Determine the [X, Y] coordinate at the center of the cell enclosing the given text.  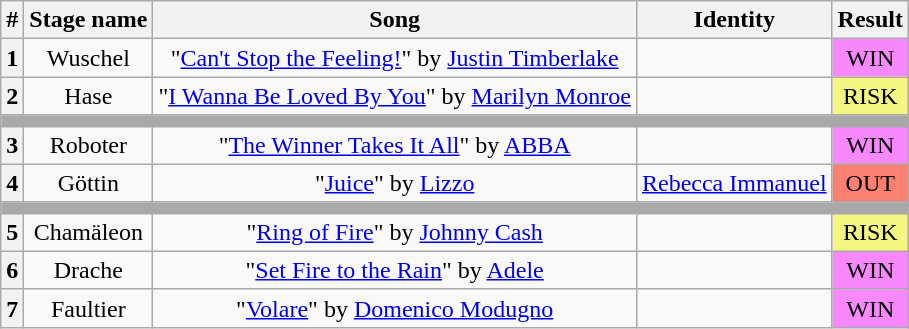
6 [12, 270]
"I Wanna Be Loved By You" by Marilyn Monroe [395, 96]
1 [12, 58]
3 [12, 145]
Song [395, 20]
Rebecca Immanuel [734, 183]
# [12, 20]
5 [12, 232]
"Ring of Fire" by Johnny Cash [395, 232]
OUT [870, 183]
"Can't Stop the Feeling!" by Justin Timberlake [395, 58]
4 [12, 183]
Faultier [88, 308]
"Set Fire to the Rain" by Adele [395, 270]
Result [870, 20]
Stage name [88, 20]
Drache [88, 270]
Göttin [88, 183]
"Juice" by Lizzo [395, 183]
Identity [734, 20]
2 [12, 96]
Roboter [88, 145]
7 [12, 308]
Wuschel [88, 58]
Chamäleon [88, 232]
Hase [88, 96]
"Volare" by Domenico Modugno [395, 308]
"The Winner Takes It All" by ABBA [395, 145]
